Scan for the cell matching the given text and deliver its (X, Y) coordinate at center. 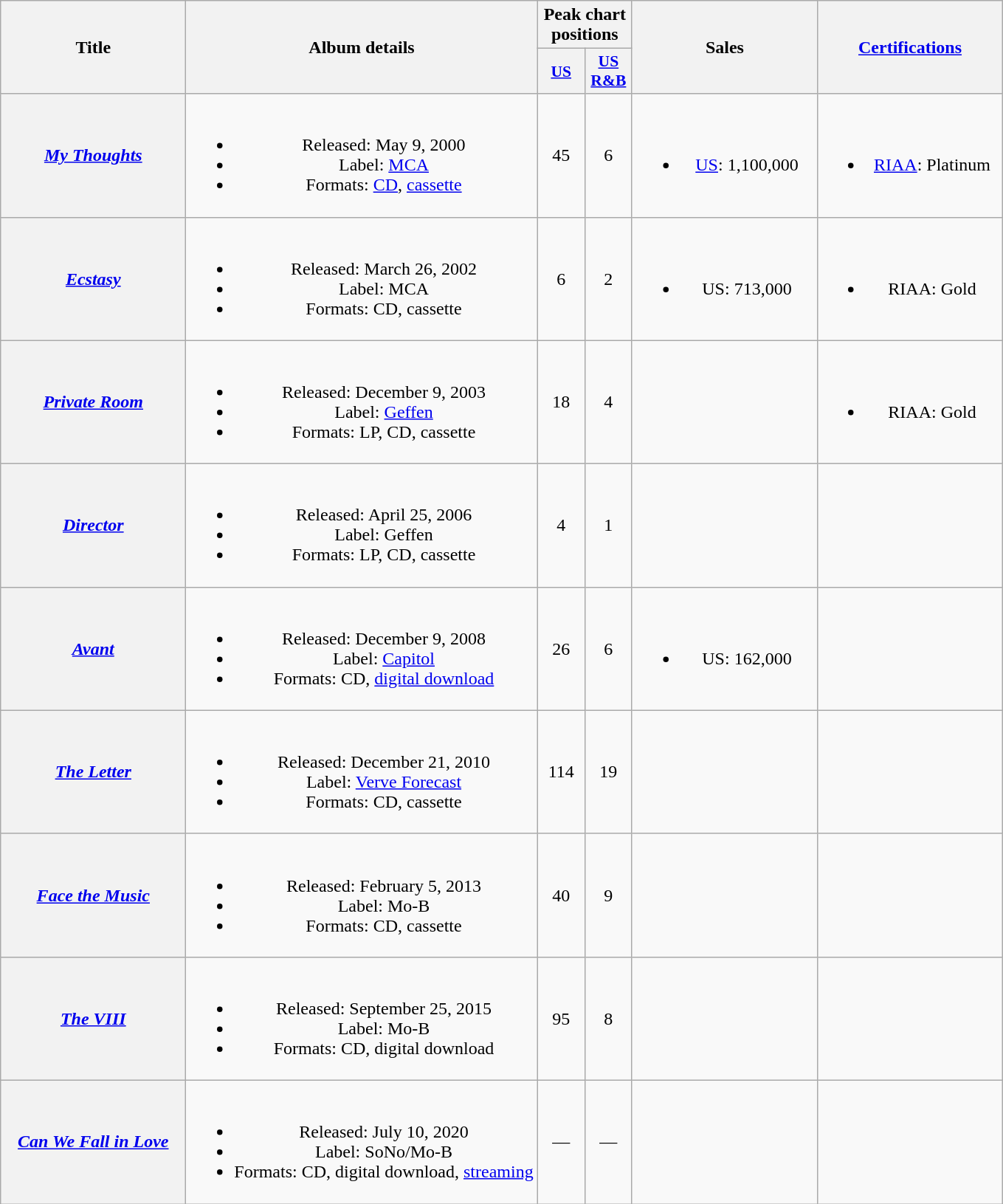
19 (608, 772)
Released: March 26, 2002Label: MCAFormats: CD, cassette (362, 279)
Released: May 9, 2000Label: MCAFormats: CD, cassette (362, 155)
Released: April 25, 2006Label: GeffenFormats: LP, CD, cassette (362, 526)
US: 162,000 (725, 648)
95 (561, 1019)
2 (608, 279)
Released: December 9, 2003Label: GeffenFormats: LP, CD, cassette (362, 402)
US R&B (608, 71)
Avant (93, 648)
Album details (362, 47)
The VIII (93, 1019)
26 (561, 648)
The Letter (93, 772)
Peak chart positions (585, 25)
Sales (725, 47)
114 (561, 772)
Ecstasy (93, 279)
US: 1,100,000 (725, 155)
Face the Music (93, 895)
Title (93, 47)
Released: September 25, 2015Label: Mo-BFormats: CD, digital download (362, 1019)
Released: December 9, 2008Label: CapitolFormats: CD, digital download (362, 648)
9 (608, 895)
18 (561, 402)
RIAA: Platinum (909, 155)
45 (561, 155)
Can We Fall in Love (93, 1141)
8 (608, 1019)
Released: December 21, 2010Label: Verve ForecastFormats: CD, cassette (362, 772)
Private Room (93, 402)
Director (93, 526)
Certifications (909, 47)
Released: February 5, 2013Label: Mo-BFormats: CD, cassette (362, 895)
Released: July 10, 2020Label: SoNo/Mo-BFormats: CD, digital download, streaming (362, 1141)
My Thoughts (93, 155)
US: 713,000 (725, 279)
US (561, 71)
40 (561, 895)
1 (608, 526)
